Extract the [x, y] coordinate from the center of the cell holding the provided text.  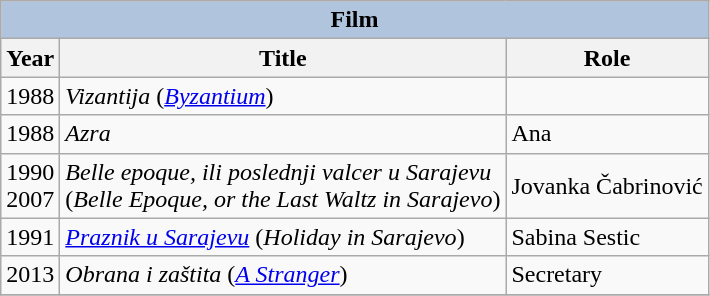
Title [283, 58]
1991 [30, 237]
Jovanka Čabrinović [607, 186]
2013 [30, 275]
Ana [607, 134]
Vizantija (Byzantium) [283, 96]
Sabina Sestic [607, 237]
Film [355, 20]
Secretary [607, 275]
Azra [283, 134]
Obrana i zaštita (A Stranger) [283, 275]
Belle epoque, ili poslednji valcer u Sarajevu (Belle Epoque, or the Last Waltz in Sarajevo) [283, 186]
19902007 [30, 186]
Role [607, 58]
Year [30, 58]
Praznik u Sarajevu (Holiday in Sarajevo) [283, 237]
